Locate the cell with the specified text and output its [X, Y] center coordinate. 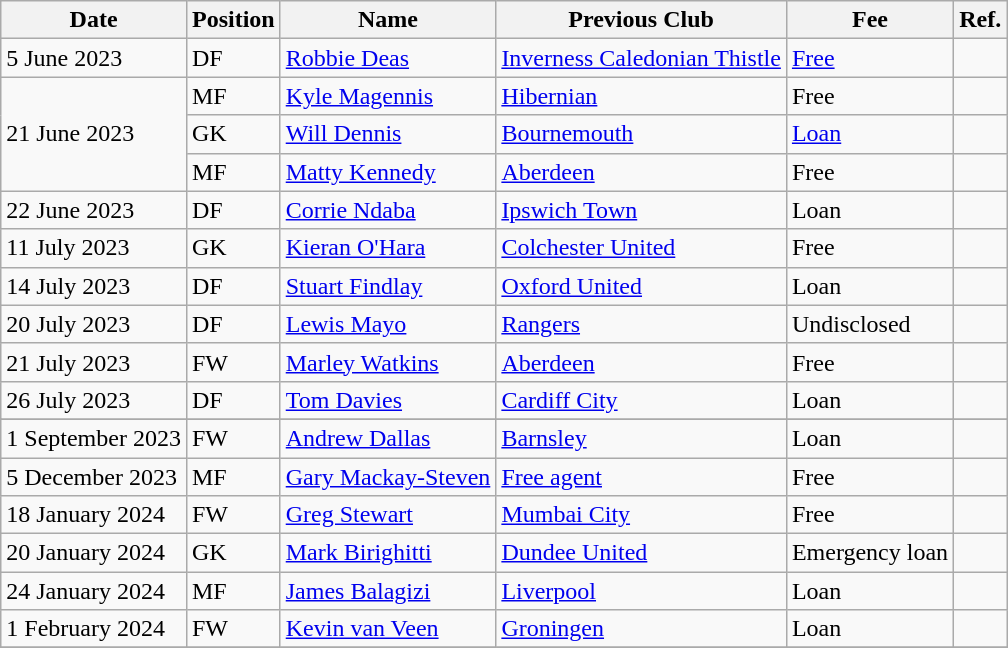
Mark Birighitti [388, 553]
Will Dennis [388, 134]
Emergency loan [870, 553]
Oxford United [642, 286]
Cardiff City [642, 400]
Andrew Dallas [388, 438]
Previous Club [642, 20]
Barnsley [642, 438]
24 January 2024 [94, 591]
18 January 2024 [94, 515]
Bournemouth [642, 134]
5 December 2023 [94, 477]
11 July 2023 [94, 248]
Matty Kennedy [388, 172]
Name [388, 20]
Liverpool [642, 591]
Mumbai City [642, 515]
14 July 2023 [94, 286]
Fee [870, 20]
Free agent [642, 477]
22 June 2023 [94, 210]
21 July 2023 [94, 362]
21 June 2023 [94, 134]
1 September 2023 [94, 438]
Kieran O'Hara [388, 248]
Kevin van Veen [388, 629]
Hibernian [642, 96]
Kyle Magennis [388, 96]
Groningen [642, 629]
20 January 2024 [94, 553]
Date [94, 20]
Undisclosed [870, 324]
Colchester United [642, 248]
Corrie Ndaba [388, 210]
James Balagizi [388, 591]
Ipswich Town [642, 210]
Dundee United [642, 553]
Rangers [642, 324]
Robbie Deas [388, 58]
Position [233, 20]
Stuart Findlay [388, 286]
Lewis Mayo [388, 324]
20 July 2023 [94, 324]
Marley Watkins [388, 362]
Greg Stewart [388, 515]
26 July 2023 [94, 400]
Gary Mackay-Steven [388, 477]
1 February 2024 [94, 629]
Inverness Caledonian Thistle [642, 58]
Tom Davies [388, 400]
Ref. [980, 20]
5 June 2023 [94, 58]
